Identify which cell holds the provided text, then report its (x, y) central coordinate. 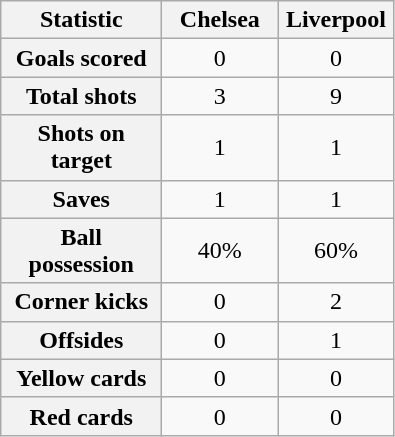
Liverpool (336, 20)
2 (336, 302)
60% (336, 250)
3 (220, 96)
Yellow cards (82, 378)
Statistic (82, 20)
Total shots (82, 96)
9 (336, 96)
Offsides (82, 340)
Corner kicks (82, 302)
Chelsea (220, 20)
Saves (82, 199)
Shots on target (82, 148)
Red cards (82, 416)
Ball possession (82, 250)
Goals scored (82, 58)
40% (220, 250)
